Detect which cell encompasses the target text, then output its [X, Y] center coordinate. 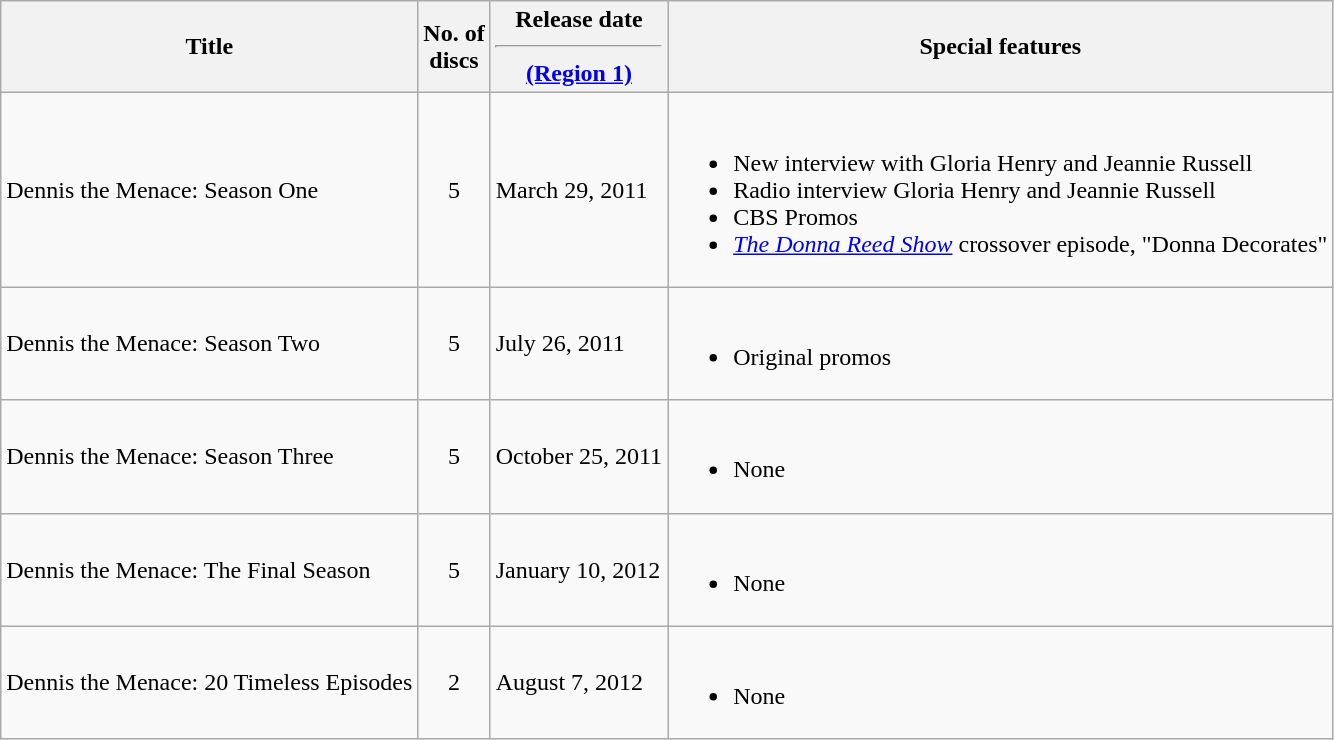
Dennis the Menace: Season One [210, 190]
January 10, 2012 [578, 570]
Dennis the Menace: Season Three [210, 456]
Release date(Region 1) [578, 47]
July 26, 2011 [578, 344]
March 29, 2011 [578, 190]
Special features [1000, 47]
Title [210, 47]
Dennis the Menace: Season Two [210, 344]
No. ofdiscs [454, 47]
2 [454, 682]
Dennis the Menace: The Final Season [210, 570]
Dennis the Menace: 20 Timeless Episodes [210, 682]
August 7, 2012 [578, 682]
Original promos [1000, 344]
October 25, 2011 [578, 456]
